Output the [x, y] coordinate of the center of the cell containing the given text.  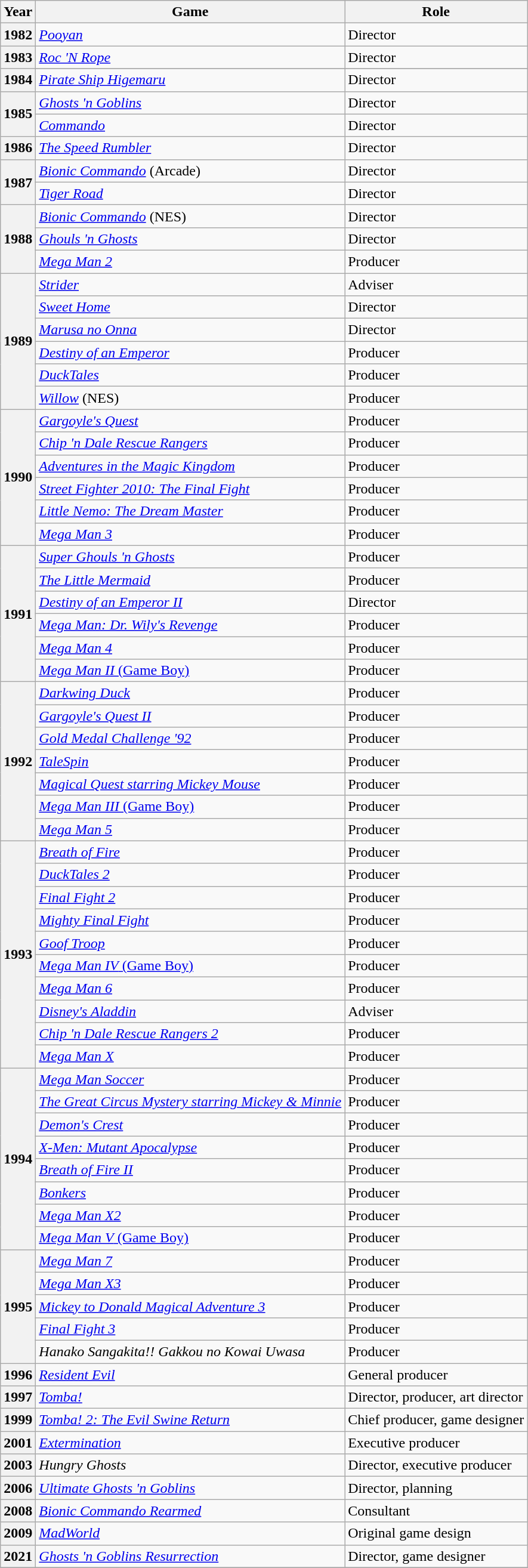
Ghosts 'n Goblins [190, 103]
Sweet Home [190, 307]
1985 [18, 114]
Roc 'N Rope [190, 57]
Disney's Aladdin [190, 1011]
1983 [18, 57]
Mega Man 4 [190, 647]
Mega Man IV (Game Boy) [190, 965]
The Speed Rumbler [190, 148]
The Little Mermaid [190, 579]
Year [18, 12]
Mega Man: Dr. Wily's Revenge [190, 625]
Director, producer, art director [436, 1397]
DuckTales [190, 375]
Little Nemo: The Dream Master [190, 511]
Gold Medal Challenge '92 [190, 739]
1986 [18, 148]
Breath of Fire [190, 852]
Breath of Fire II [190, 1170]
Mega Man III (Game Boy) [190, 807]
1990 [18, 477]
Ghosts 'n Goblins Resurrection [190, 1556]
Director, planning [436, 1488]
Marusa no Onna [190, 330]
Mega Man Soccer [190, 1079]
Tiger Road [190, 193]
1989 [18, 341]
Mega Man V (Game Boy) [190, 1238]
Hanako Sangakita!! Gakkou no Kowai Uwasa [190, 1351]
Ghouls 'n Ghosts [190, 239]
Willow (NES) [190, 398]
Pirate Ship Higemaru [190, 80]
1988 [18, 239]
Goof Troop [190, 943]
TaleSpin [190, 761]
Chief producer, game designer [436, 1420]
1999 [18, 1420]
1994 [18, 1159]
Game [190, 12]
Bionic Commando (NES) [190, 216]
Executive producer [436, 1443]
Bonkers [190, 1193]
2003 [18, 1465]
Mega Man II (Game Boy) [190, 671]
1995 [18, 1306]
Mega Man X [190, 1057]
Darkwing Duck [190, 693]
2006 [18, 1488]
Magical Quest starring Mickey Mouse [190, 784]
1987 [18, 182]
2008 [18, 1511]
Original game design [436, 1533]
Mega Man 2 [190, 261]
Mighty Final Fight [190, 920]
Chip 'n Dale Rescue Rangers [190, 443]
2021 [18, 1556]
Final Fight 3 [190, 1329]
Tomba! 2: The Evil Swine Return [190, 1420]
The Great Circus Mystery starring Mickey & Minnie [190, 1102]
Chip 'n Dale Rescue Rangers 2 [190, 1034]
Gargoyle's Quest [190, 421]
General producer [436, 1374]
Destiny of an Emperor II [190, 602]
1993 [18, 955]
X-Men: Mutant Apocalypse [190, 1147]
DuckTales 2 [190, 875]
Resident Evil [190, 1374]
Hungry Ghosts [190, 1465]
Mega Man X3 [190, 1283]
Super Ghouls 'n Ghosts [190, 557]
Tomba! [190, 1397]
Mega Man 3 [190, 534]
Street Fighter 2010: The Final Fight [190, 489]
Bionic Commando Rearmed [190, 1511]
Mega Man 5 [190, 829]
Final Fight 2 [190, 897]
1996 [18, 1374]
Mega Man 7 [190, 1261]
Role [436, 12]
Mega Man 6 [190, 988]
Commando [190, 125]
Adventures in the Magic Kingdom [190, 466]
Extermination [190, 1443]
Consultant [436, 1511]
Bionic Commando (Arcade) [190, 171]
2001 [18, 1443]
Destiny of an Emperor [190, 353]
Mickey to Donald Magical Adventure 3 [190, 1306]
1997 [18, 1397]
1991 [18, 613]
Demon's Crest [190, 1125]
1984 [18, 80]
Pooyan [190, 35]
Ultimate Ghosts 'n Goblins [190, 1488]
Strider [190, 285]
1982 [18, 35]
MadWorld [190, 1533]
1992 [18, 761]
Mega Man X2 [190, 1215]
2009 [18, 1533]
Director, game designer [436, 1556]
Gargoyle's Quest II [190, 716]
Director, executive producer [436, 1465]
